For the text-containing cell, return its midpoint in [X, Y] coordinate format. 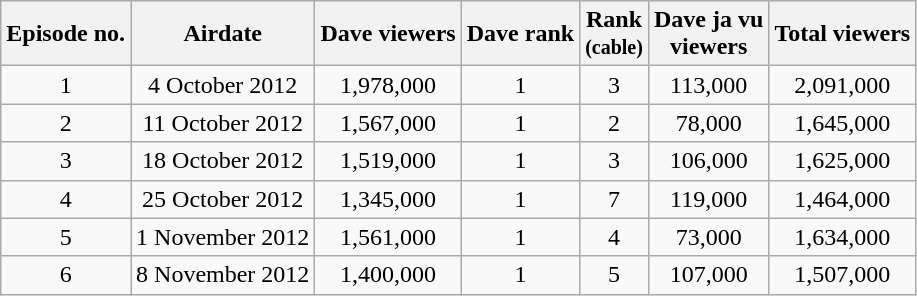
1,400,000 [388, 275]
Dave viewers [388, 34]
1,625,000 [842, 161]
7 [614, 199]
Dave ja vuviewers [708, 34]
8 November 2012 [223, 275]
11 October 2012 [223, 123]
4 October 2012 [223, 85]
Episode no. [66, 34]
1,567,000 [388, 123]
1,634,000 [842, 237]
Rank(cable) [614, 34]
18 October 2012 [223, 161]
2,091,000 [842, 85]
1,345,000 [388, 199]
119,000 [708, 199]
1,519,000 [388, 161]
Dave rank [520, 34]
78,000 [708, 123]
107,000 [708, 275]
1,464,000 [842, 199]
25 October 2012 [223, 199]
1,978,000 [388, 85]
6 [66, 275]
Airdate [223, 34]
1,561,000 [388, 237]
1,645,000 [842, 123]
106,000 [708, 161]
1 November 2012 [223, 237]
73,000 [708, 237]
Total viewers [842, 34]
113,000 [708, 85]
1,507,000 [842, 275]
